Identify which cell holds the provided text, then report its (x, y) central coordinate. 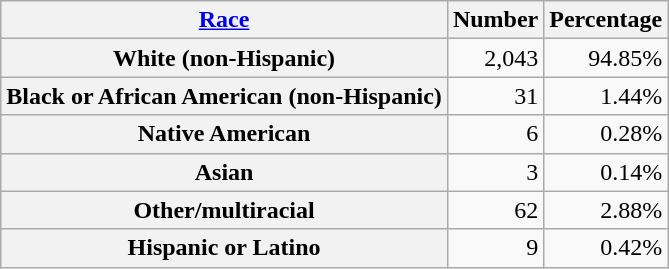
1.44% (606, 96)
62 (495, 210)
Other/multiracial (224, 210)
94.85% (606, 58)
Percentage (606, 20)
White (non-Hispanic) (224, 58)
3 (495, 172)
31 (495, 96)
Native American (224, 134)
6 (495, 134)
Hispanic or Latino (224, 248)
0.14% (606, 172)
0.28% (606, 134)
Asian (224, 172)
0.42% (606, 248)
9 (495, 248)
2.88% (606, 210)
Black or African American (non-Hispanic) (224, 96)
Race (224, 20)
Number (495, 20)
2,043 (495, 58)
